Pinpoint the cell where the given text exists, returning its [x, y] midpoint coordinate. 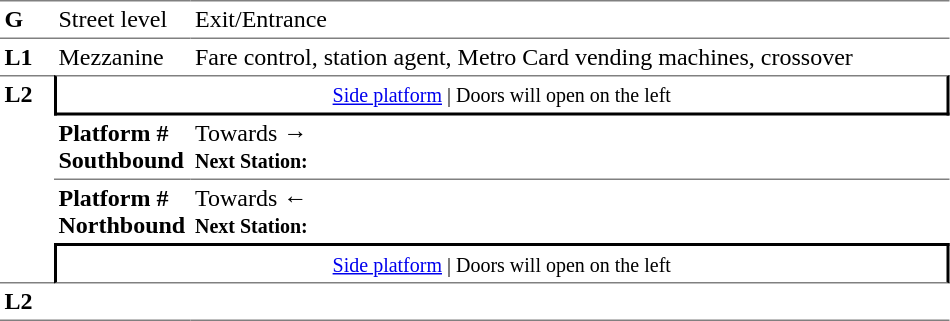
Fare control, station agent, Metro Card vending machines, crossover [570, 57]
L2 [27, 179]
L1 [27, 57]
Exit/Entrance [570, 20]
Towards ← Next Station: [570, 212]
G [27, 20]
Street level [122, 20]
Platform #Northbound [122, 212]
Mezzanine [122, 57]
Platform #Southbound [122, 148]
Towards → Next Station: [570, 148]
